Find where the given text appears and provide that cell's center as (X, Y) coordinate. 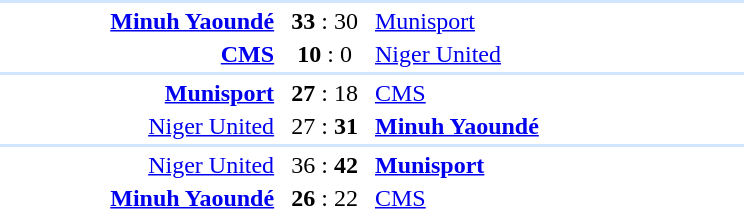
36 : 42 (325, 165)
33 : 30 (325, 21)
27 : 31 (325, 126)
27 : 18 (325, 93)
10 : 0 (325, 54)
